For the text-containing cell, return its midpoint in [x, y] coordinate format. 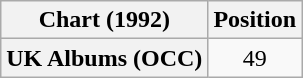
Position [255, 20]
49 [255, 58]
UK Albums (OCC) [104, 58]
Chart (1992) [104, 20]
